Locate the cell with the specified text and output its (X, Y) center coordinate. 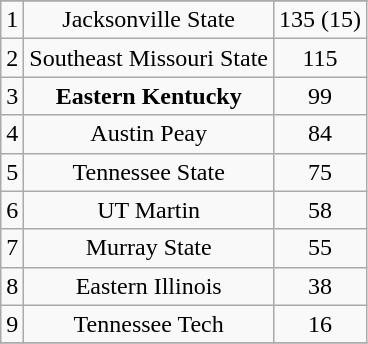
75 (320, 172)
8 (12, 286)
84 (320, 134)
1 (12, 20)
3 (12, 96)
Jacksonville State (149, 20)
99 (320, 96)
Tennessee Tech (149, 324)
Southeast Missouri State (149, 58)
5 (12, 172)
Eastern Illinois (149, 286)
Austin Peay (149, 134)
UT Martin (149, 210)
55 (320, 248)
16 (320, 324)
58 (320, 210)
4 (12, 134)
115 (320, 58)
Eastern Kentucky (149, 96)
135 (15) (320, 20)
Tennessee State (149, 172)
9 (12, 324)
7 (12, 248)
38 (320, 286)
6 (12, 210)
2 (12, 58)
Murray State (149, 248)
